Detect which cell encompasses the target text, then output its [x, y] center coordinate. 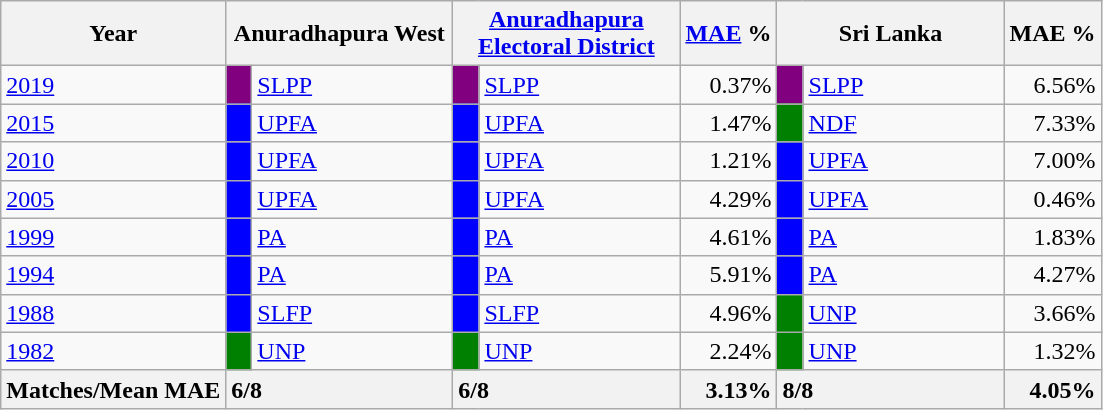
1999 [114, 237]
7.33% [1052, 123]
2015 [114, 123]
1982 [114, 351]
2.24% [728, 351]
4.27% [1052, 275]
7.00% [1052, 161]
3.66% [1052, 313]
6.56% [1052, 85]
1988 [114, 313]
1.47% [728, 123]
Anuradhapura West [340, 34]
4.96% [728, 313]
1.21% [728, 161]
NDF [904, 123]
4.29% [728, 199]
Sri Lanka [890, 34]
8/8 [890, 389]
0.46% [1052, 199]
3.13% [728, 389]
1.32% [1052, 351]
Anuradhapura Electoral District [566, 34]
1.83% [1052, 237]
Year [114, 34]
2005 [114, 199]
5.91% [728, 275]
2019 [114, 85]
Matches/Mean MAE [114, 389]
0.37% [728, 85]
2010 [114, 161]
4.61% [728, 237]
1994 [114, 275]
4.05% [1052, 389]
